For the text-containing cell, return its midpoint in [x, y] coordinate format. 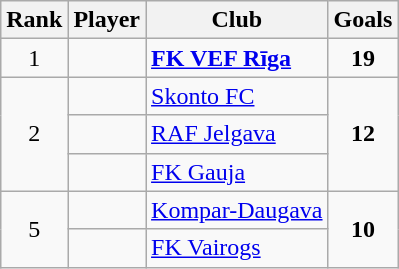
1 [34, 58]
Player [107, 20]
10 [363, 229]
5 [34, 229]
19 [363, 58]
RAF Jelgava [238, 134]
FK VEF Rīga [238, 58]
Skonto FC [238, 96]
2 [34, 134]
12 [363, 134]
FK Gauja [238, 172]
Goals [363, 20]
FK Vairogs [238, 248]
Club [238, 20]
Rank [34, 20]
Kompar-Daugava [238, 210]
